Return [x, y] of the center of cell containing provided text 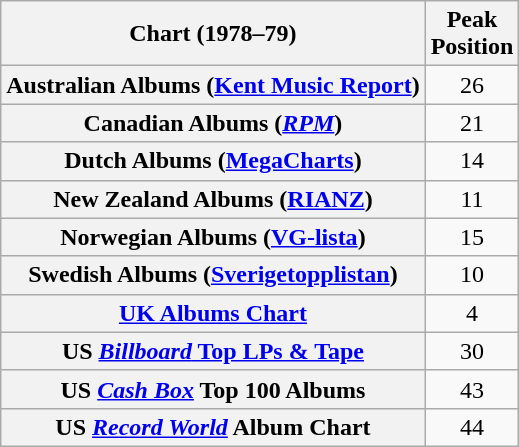
14 [472, 161]
30 [472, 351]
Norwegian Albums (VG-lista) [213, 237]
US Cash Box Top 100 Albums [213, 389]
Swedish Albums (Sverigetopplistan) [213, 275]
4 [472, 313]
10 [472, 275]
Chart (1978–79) [213, 34]
New Zealand Albums (RIANZ) [213, 199]
UK Albums Chart [213, 313]
US Record World Album Chart [213, 427]
15 [472, 237]
44 [472, 427]
Canadian Albums (RPM) [213, 123]
Dutch Albums (MegaCharts) [213, 161]
PeakPosition [472, 34]
26 [472, 85]
US Billboard Top LPs & Tape [213, 351]
21 [472, 123]
11 [472, 199]
Australian Albums (Kent Music Report) [213, 85]
43 [472, 389]
